Return the (x, y) coordinate for the center point of the cell that contains the specified text.  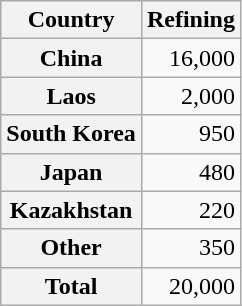
220 (190, 210)
Kazakhstan (72, 210)
Refining (190, 20)
16,000 (190, 58)
Total (72, 286)
2,000 (190, 96)
950 (190, 134)
South Korea (72, 134)
480 (190, 172)
20,000 (190, 286)
350 (190, 248)
Other (72, 248)
Laos (72, 96)
Country (72, 20)
China (72, 58)
Japan (72, 172)
